Capture the cell that displays the provided text and extract its [x, y] central coordinate. 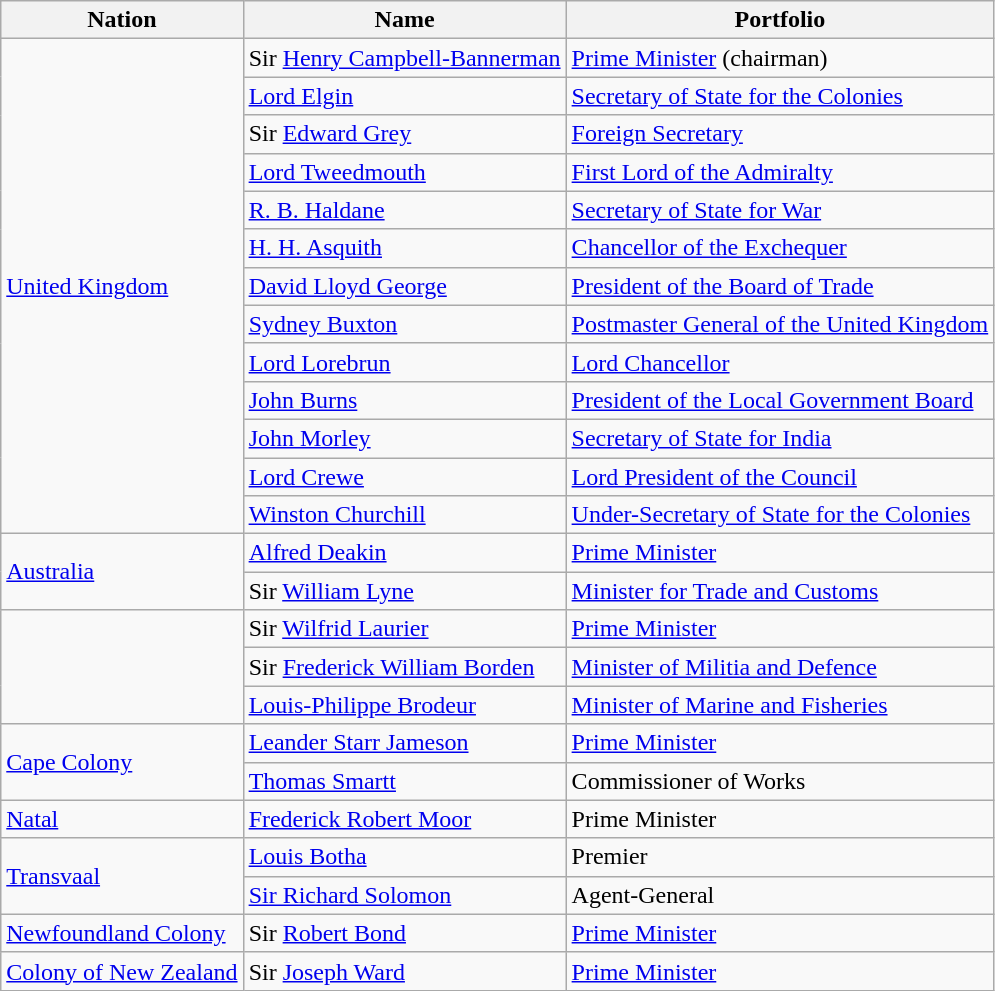
R. B. Haldane [404, 210]
President of the Board of Trade [780, 286]
Louis Botha [404, 857]
Winston Churchill [404, 515]
John Morley [404, 438]
Foreign Secretary [780, 134]
Transvaal [122, 876]
Newfoundland Colony [122, 933]
Minister for Trade and Customs [780, 591]
Sydney Buxton [404, 324]
Chancellor of the Exchequer [780, 248]
Sir Joseph Ward [404, 971]
Secretary of State for War [780, 210]
Lord Crewe [404, 477]
Sir William Lyne [404, 591]
First Lord of the Admiralty [780, 172]
Louis-Philippe Brodeur [404, 705]
Sir Robert Bond [404, 933]
John Burns [404, 400]
Natal [122, 819]
Commissioner of Works [780, 781]
Minister of Militia and Defence [780, 667]
Name [404, 20]
Thomas Smartt [404, 781]
Under-Secretary of State for the Colonies [780, 515]
Agent-General [780, 895]
Lord Elgin [404, 96]
Prime Minister (chairman) [780, 58]
Secretary of State for the Colonies [780, 96]
Alfred Deakin [404, 553]
Sir Henry Campbell-Bannerman [404, 58]
Sir Richard Solomon [404, 895]
David Lloyd George [404, 286]
Colony of New Zealand [122, 971]
Secretary of State for India [780, 438]
Lord Lorebrun [404, 362]
Leander Starr Jameson [404, 743]
Lord Chancellor [780, 362]
Lord Tweedmouth [404, 172]
Nation [122, 20]
Sir Wilfrid Laurier [404, 629]
Postmaster General of the United Kingdom [780, 324]
Frederick Robert Moor [404, 819]
Cape Colony [122, 762]
Portfolio [780, 20]
Premier [780, 857]
Australia [122, 572]
Sir Frederick William Borden [404, 667]
President of the Local Government Board [780, 400]
Lord President of the Council [780, 477]
Sir Edward Grey [404, 134]
Minister of Marine and Fisheries [780, 705]
United Kingdom [122, 286]
H. H. Asquith [404, 248]
